Identify which cell holds the provided text, then report its [x, y] central coordinate. 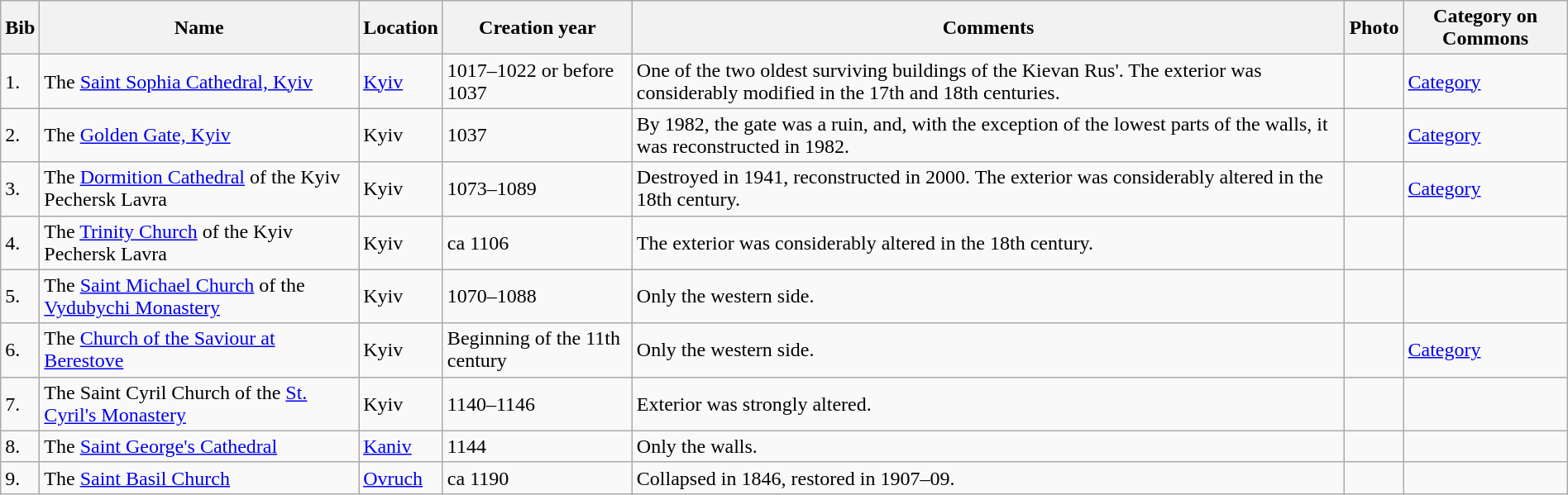
The exterior was considerably altered in the 18th century. [988, 243]
Exterior was strongly altered. [988, 403]
Only the walls. [988, 446]
The Saint Basil Church [199, 478]
1017–1022 or before 1037 [538, 81]
By 1982, the gate was a ruin, and, with the exception of the lowest parts of the walls, it was reconstructed in 1982. [988, 136]
2. [20, 136]
Destroyed in 1941, reconstructed in 2000. The exterior was considerably altered in the 18th century. [988, 188]
1037 [538, 136]
Bib [20, 28]
The Dormition Cathedral of the Kyiv Pechersk Lavra [199, 188]
The Church of the Saviour at Berestove [199, 350]
4. [20, 243]
Creation year [538, 28]
6. [20, 350]
One of the two oldest surviving buildings of the Kievan Rus'. The exterior was considerably modified in the 17th and 18th centuries. [988, 81]
The Saint Michael Church of the Vydubychi Monastery [199, 296]
Name [199, 28]
The Trinity Church of the Kyiv Pechersk Lavra [199, 243]
The Saint Sophia Cathedral, Kyiv [199, 81]
The Golden Gate, Kyiv [199, 136]
3. [20, 188]
1144 [538, 446]
1073–1089 [538, 188]
Photo [1374, 28]
Comments [988, 28]
Location [401, 28]
5. [20, 296]
7. [20, 403]
Ovruch [401, 478]
1070–1088 [538, 296]
Category on Commons [1485, 28]
The Saint George's Cathedral [199, 446]
1. [20, 81]
Collapsed in 1846, restored in 1907–09. [988, 478]
1140–1146 [538, 403]
8. [20, 446]
9. [20, 478]
Beginning of the 11th century [538, 350]
ca 1190 [538, 478]
Kaniv [401, 446]
ca 1106 [538, 243]
The Saint Cyril Church of the St. Cyril's Monastery [199, 403]
